For the text-containing cell, return its midpoint in (X, Y) coordinate format. 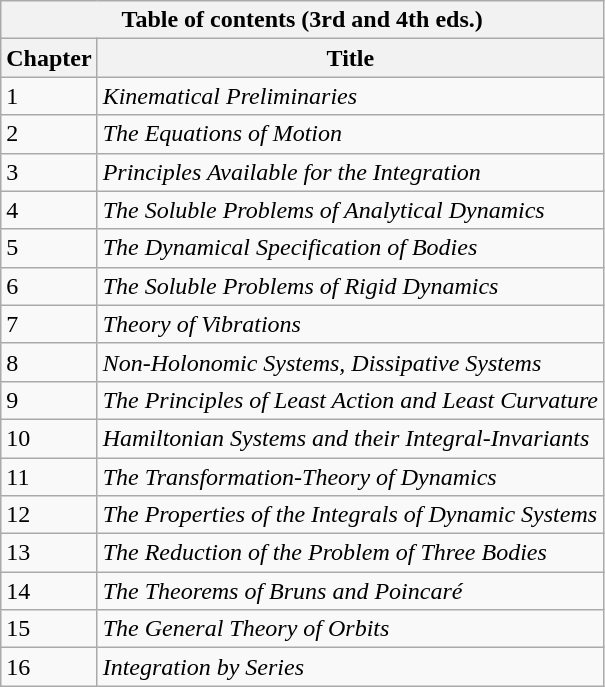
8 (49, 362)
5 (49, 248)
The Equations of Motion (350, 134)
The Soluble Problems of Analytical Dynamics (350, 210)
11 (49, 477)
15 (49, 629)
The General Theory of Orbits (350, 629)
The Soluble Problems of Rigid Dynamics (350, 286)
The Properties of the Integrals of Dynamic Systems (350, 515)
7 (49, 324)
4 (49, 210)
3 (49, 172)
9 (49, 400)
14 (49, 591)
Principles Available for the Integration (350, 172)
Integration by Series (350, 667)
1 (49, 96)
Chapter (49, 58)
12 (49, 515)
Hamiltonian Systems and their Integral-Invariants (350, 438)
The Dynamical Specification of Bodies (350, 248)
The Principles of Least Action and Least Curvature (350, 400)
Table of contents (3rd and 4th eds.) (302, 20)
Kinematical Preliminaries (350, 96)
The Theorems of Bruns and Poincaré (350, 591)
Title (350, 58)
Non-Holonomic Systems, Dissipative Systems (350, 362)
The Reduction of the Problem of Three Bodies (350, 553)
2 (49, 134)
10 (49, 438)
The Transformation-Theory of Dynamics (350, 477)
Theory of Vibrations (350, 324)
16 (49, 667)
13 (49, 553)
6 (49, 286)
